From the cell containing the given text, extract its center point as (X, Y) coordinate. 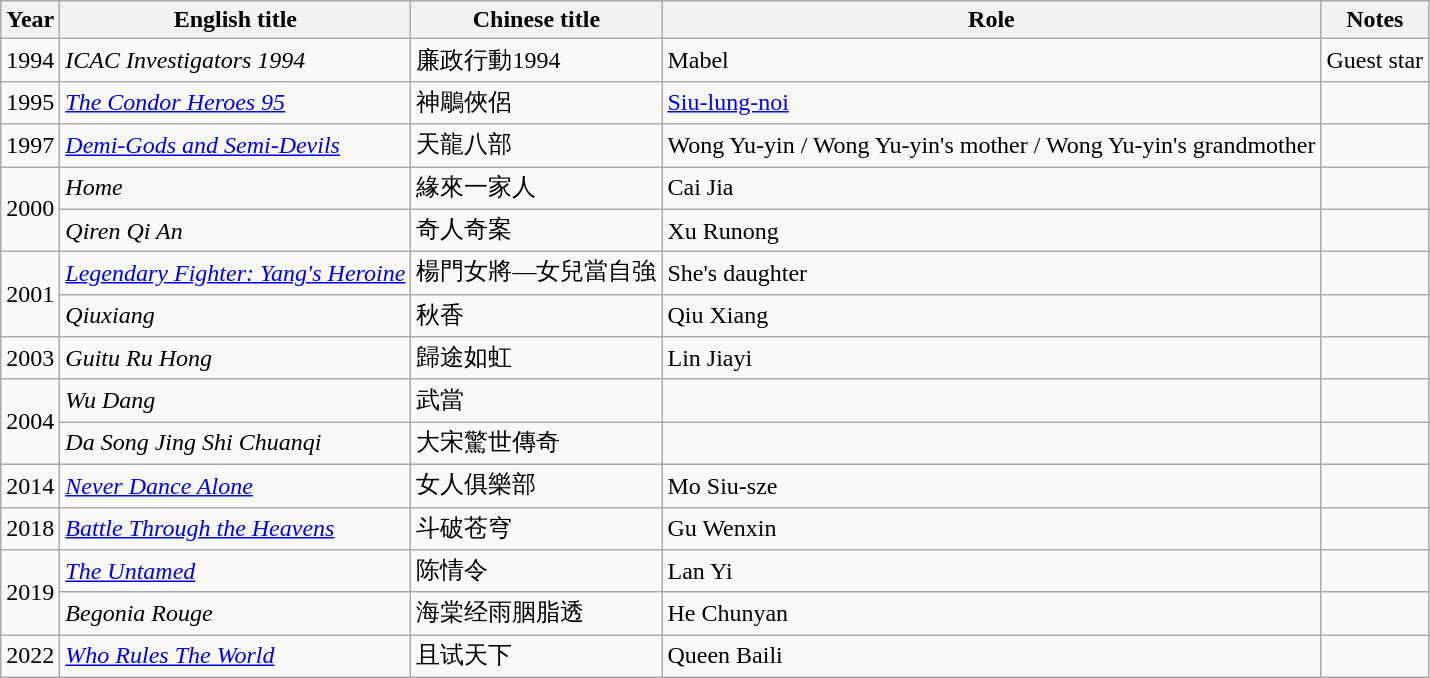
2004 (30, 422)
秋香 (536, 316)
1997 (30, 146)
且试天下 (536, 656)
1994 (30, 60)
Chinese title (536, 20)
Qiu Xiang (992, 316)
Wong Yu-yin / Wong Yu-yin's mother / Wong Yu-yin's grandmother (992, 146)
Queen Baili (992, 656)
Wu Dang (236, 400)
2019 (30, 592)
Mabel (992, 60)
Lan Yi (992, 572)
楊門女將—女兒當自強 (536, 274)
陈情令 (536, 572)
Guitu Ru Hong (236, 358)
奇人奇案 (536, 230)
Xu Runong (992, 230)
Qiren Qi An (236, 230)
海棠经雨胭脂透 (536, 614)
大宋驚世傳奇 (536, 444)
2022 (30, 656)
ICAC Investigators 1994 (236, 60)
Lin Jiayi (992, 358)
Home (236, 188)
1995 (30, 102)
廉政行動1994 (536, 60)
Role (992, 20)
Notes (1375, 20)
2014 (30, 486)
Demi-Gods and Semi-Devils (236, 146)
She's daughter (992, 274)
緣來一家人 (536, 188)
2001 (30, 294)
2018 (30, 528)
Never Dance Alone (236, 486)
2000 (30, 208)
2003 (30, 358)
Begonia Rouge (236, 614)
Year (30, 20)
天龍八部 (536, 146)
English title (236, 20)
神鵰俠侶 (536, 102)
Guest star (1375, 60)
Cai Jia (992, 188)
Qiuxiang (236, 316)
He Chunyan (992, 614)
Mo Siu-sze (992, 486)
女人俱樂部 (536, 486)
武當 (536, 400)
Da Song Jing Shi Chuanqi (236, 444)
Gu Wenxin (992, 528)
歸途如虹 (536, 358)
Who Rules The World (236, 656)
斗破苍穹 (536, 528)
Battle Through the Heavens (236, 528)
The Condor Heroes 95 (236, 102)
The Untamed (236, 572)
Siu-lung-noi (992, 102)
Legendary Fighter: Yang's Heroine (236, 274)
